For the text-containing cell, return its midpoint in [x, y] coordinate format. 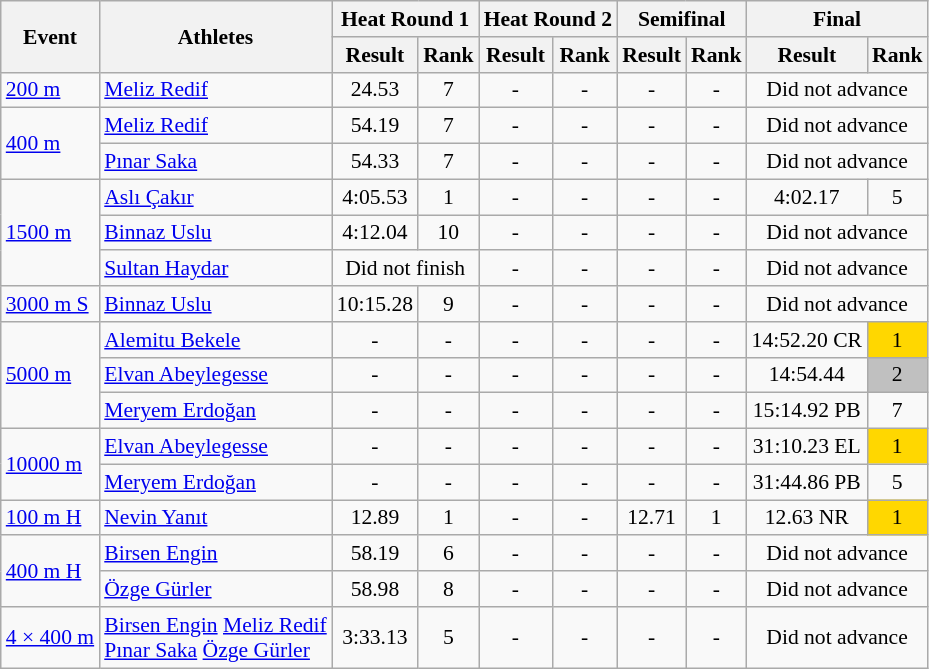
Final [838, 19]
12.89 [375, 518]
12.71 [652, 518]
54.33 [375, 162]
Aslı Çakır [216, 197]
Birsen Engin [216, 554]
1500 m [50, 232]
14:52.20 CR [807, 340]
2 [898, 375]
58.19 [375, 554]
10:15.28 [375, 304]
400 m H [50, 572]
10000 m [50, 464]
4:12.04 [375, 233]
9 [448, 304]
14:54.44 [807, 375]
Nevin Yanıt [216, 518]
100 m H [50, 518]
Alemitu Bekele [216, 340]
3:33.13 [375, 638]
24.53 [375, 90]
4:02.17 [807, 197]
12.63 NR [807, 518]
8 [448, 589]
Pınar Saka [216, 162]
5000 m [50, 376]
3000 m S [50, 304]
Heat Round 1 [406, 19]
Özge Gürler [216, 589]
Semifinal [682, 19]
4 × 400 m [50, 638]
15:14.92 PB [807, 411]
54.19 [375, 126]
31:44.86 PB [807, 482]
58.98 [375, 589]
Birsen Engin Meliz RedifPınar Saka Özge Gürler [216, 638]
4:05.53 [375, 197]
400 m [50, 144]
10 [448, 233]
Heat Round 2 [548, 19]
31:10.23 EL [807, 447]
Event [50, 36]
200 m [50, 90]
Athletes [216, 36]
Did not finish [406, 269]
6 [448, 554]
Sultan Haydar [216, 269]
